Return [x, y] of the center of cell containing provided text 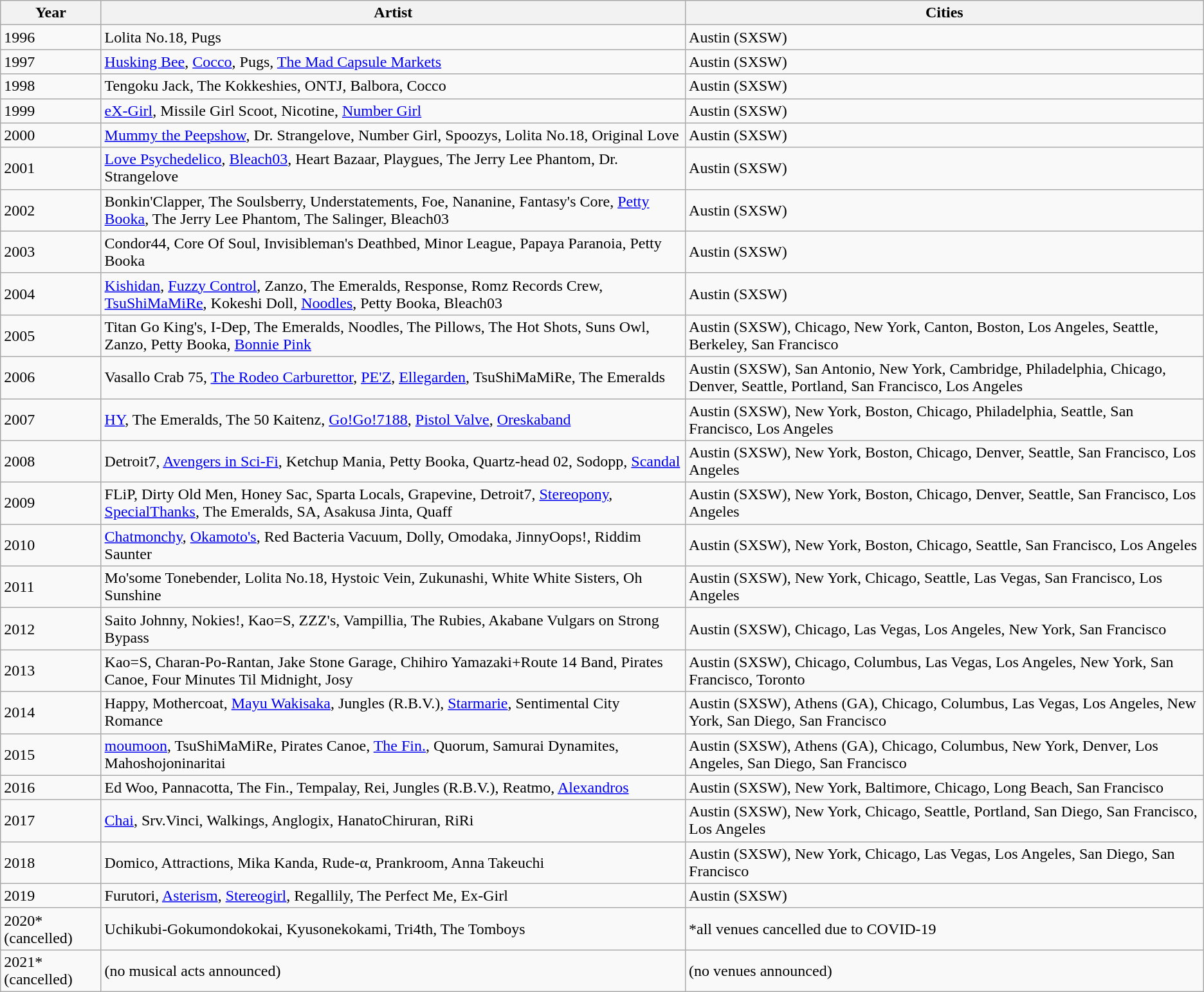
Artist [393, 13]
2016 [51, 787]
2005 [51, 336]
Detroit7, Avengers in Sci-Fi, Ketchup Mania, Petty Booka, Quartz-head 02, Sodopp, Scandal [393, 462]
Kishidan, Fuzzy Control, Zanzo, The Emeralds, Response, Romz Records Crew, TsuShiMaMiRe, Kokeshi Doll, Noodles, Petty Booka, Bleach03 [393, 293]
2001 [51, 169]
1996 [51, 37]
Husking Bee, Cocco, Pugs, The Mad Capsule Markets [393, 62]
Tengoku Jack, The Kokkeshies, ONTJ, Balbora, Cocco [393, 86]
2010 [51, 546]
Titan Go King's, I-Dep, The Emeralds, Noodles, The Pillows, The Hot Shots, Suns Owl, Zanzo, Petty Booka, Bonnie Pink [393, 336]
Mummy the Peepshow, Dr. Strangelove, Number Girl, Spoozys, Lolita No.18, Original Love [393, 135]
2004 [51, 293]
Vasallo Crab 75, The Rodeo Carburettor, PE'Z, Ellegarden, TsuShiMaMiRe, The Emeralds [393, 377]
Chai, Srv.Vinci, Walkings, Anglogix, HanatoChiruran, RiRi [393, 821]
Austin (SXSW), Chicago, Las Vegas, Los Angeles, New York, San Francisco [945, 629]
1999 [51, 111]
2021* (cancelled) [51, 970]
FLiP, Dirty Old Men, Honey Sac, Sparta Locals, Grapevine, Detroit7, Stereopony, SpecialThanks, The Emeralds, SA, Asakusa Jinta, Quaff [393, 503]
2007 [51, 419]
Austin (SXSW), New York, Chicago, Seattle, Las Vegas, San Francisco, Los Angeles [945, 587]
Austin (SXSW), New York, Chicago, Las Vegas, Los Angeles, San Diego, San Francisco [945, 862]
moumoon, TsuShiMaMiRe, Pirates Canoe, The Fin., Quorum, Samurai Dynamites, Mahoshojoninaritai [393, 754]
Domico, Attractions, Mika Kanda, Rude-α, Prankroom, Anna Takeuchi [393, 862]
1998 [51, 86]
Furutori, Asterism, Stereogirl, Regallily, The Perfect Me, Ex-Girl [393, 896]
1997 [51, 62]
2018 [51, 862]
2003 [51, 252]
Austin (SXSW), New York, Boston, Chicago, Philadelphia, Seattle, San Francisco, Los Angeles [945, 419]
2000 [51, 135]
Austin (SXSW), Athens (GA), Chicago, Columbus, Las Vegas, Los Angeles, New York, San Diego, San Francisco [945, 713]
2008 [51, 462]
Austin (SXSW), New York, Chicago, Seattle, Portland, San Diego, San Francisco, Los Angeles [945, 821]
Love Psychedelico, Bleach03, Heart Bazaar, Playgues, The Jerry Lee Phantom, Dr. Strangelove [393, 169]
Ed Woo, Pannacotta, The Fin., Tempalay, Rei, Jungles (R.B.V.), Reatmo, Alexandros [393, 787]
Chatmonchy, Okamoto's, Red Bacteria Vacuum, Dolly, Omodaka, JinnyOops!, Riddim Saunter [393, 546]
2015 [51, 754]
Cities [945, 13]
Austin (SXSW), San Antonio, New York, Cambridge, Philadelphia, Chicago, Denver, Seattle, Portland, San Francisco, Los Angeles [945, 377]
Austin (SXSW), Chicago, Columbus, Las Vegas, Los Angeles, New York, San Francisco, Toronto [945, 670]
Happy, Mothercoat, Mayu Wakisaka, Jungles (R.B.V.), Starmarie, Sentimental City Romance [393, 713]
2017 [51, 821]
Bonkin'Clapper, The Soulsberry, Understatements, Foe, Nananine, Fantasy's Core, Petty Booka, The Jerry Lee Phantom, The Salinger, Bleach03 [393, 210]
2013 [51, 670]
Year [51, 13]
2002 [51, 210]
Saito Johnny, Nokies!, Kao=S, ZZZ's, Vampillia, The Rubies, Akabane Vulgars on Strong Bypass [393, 629]
2009 [51, 503]
Austin (SXSW), Chicago, New York, Canton, Boston, Los Angeles, Seattle, Berkeley, San Francisco [945, 336]
Austin (SXSW), New York, Baltimore, Chicago, Long Beach, San Francisco [945, 787]
2019 [51, 896]
Austin (SXSW), New York, Boston, Chicago, Seattle, San Francisco, Los Angeles [945, 546]
*all venues cancelled due to COVID-19 [945, 929]
Austin (SXSW), Athens (GA), Chicago, Columbus, New York, Denver, Los Angeles, San Diego, San Francisco [945, 754]
Lolita No.18, Pugs [393, 37]
Kao=S, Charan-Po-Rantan, Jake Stone Garage, Chihiro Yamazaki+Route 14 Band, Pirates Canoe, Four Minutes Til Midnight, Josy [393, 670]
2014 [51, 713]
(no venues announced) [945, 970]
(no musical acts announced) [393, 970]
eX-Girl, Missile Girl Scoot, Nicotine, Number Girl [393, 111]
2011 [51, 587]
Uchikubi-Gokumondokokai, Kyusonekokami, Tri4th, The Tomboys [393, 929]
2020* (cancelled) [51, 929]
HY, The Emeralds, The 50 Kaitenz, Go!Go!7188, Pistol Valve, Oreskaband [393, 419]
2006 [51, 377]
Mo'some Tonebender, Lolita No.18, Hystoic Vein, Zukunashi, White White Sisters, Oh Sunshine [393, 587]
Condor44, Core Of Soul, Invisibleman's Deathbed, Minor League, Papaya Paranoia, Petty Booka [393, 252]
2012 [51, 629]
